Capture the cell that displays the provided text and extract its (X, Y) central coordinate. 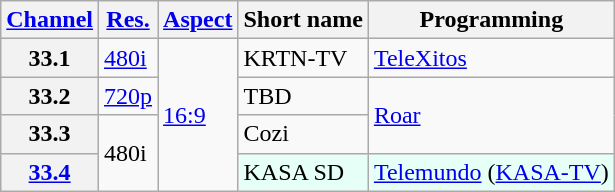
KASA SD (303, 172)
KRTN-TV (303, 58)
33.3 (50, 134)
TBD (303, 96)
Res. (128, 20)
33.1 (50, 58)
Channel (50, 20)
Cozi (303, 134)
Programming (491, 20)
Telemundo (KASA-TV) (491, 172)
Roar (491, 115)
Aspect (198, 20)
33.4 (50, 172)
33.2 (50, 96)
16:9 (198, 115)
Short name (303, 20)
720p (128, 96)
TeleXitos (491, 58)
